Provide the (x, y) coordinate of the cell's center where the given text is located.  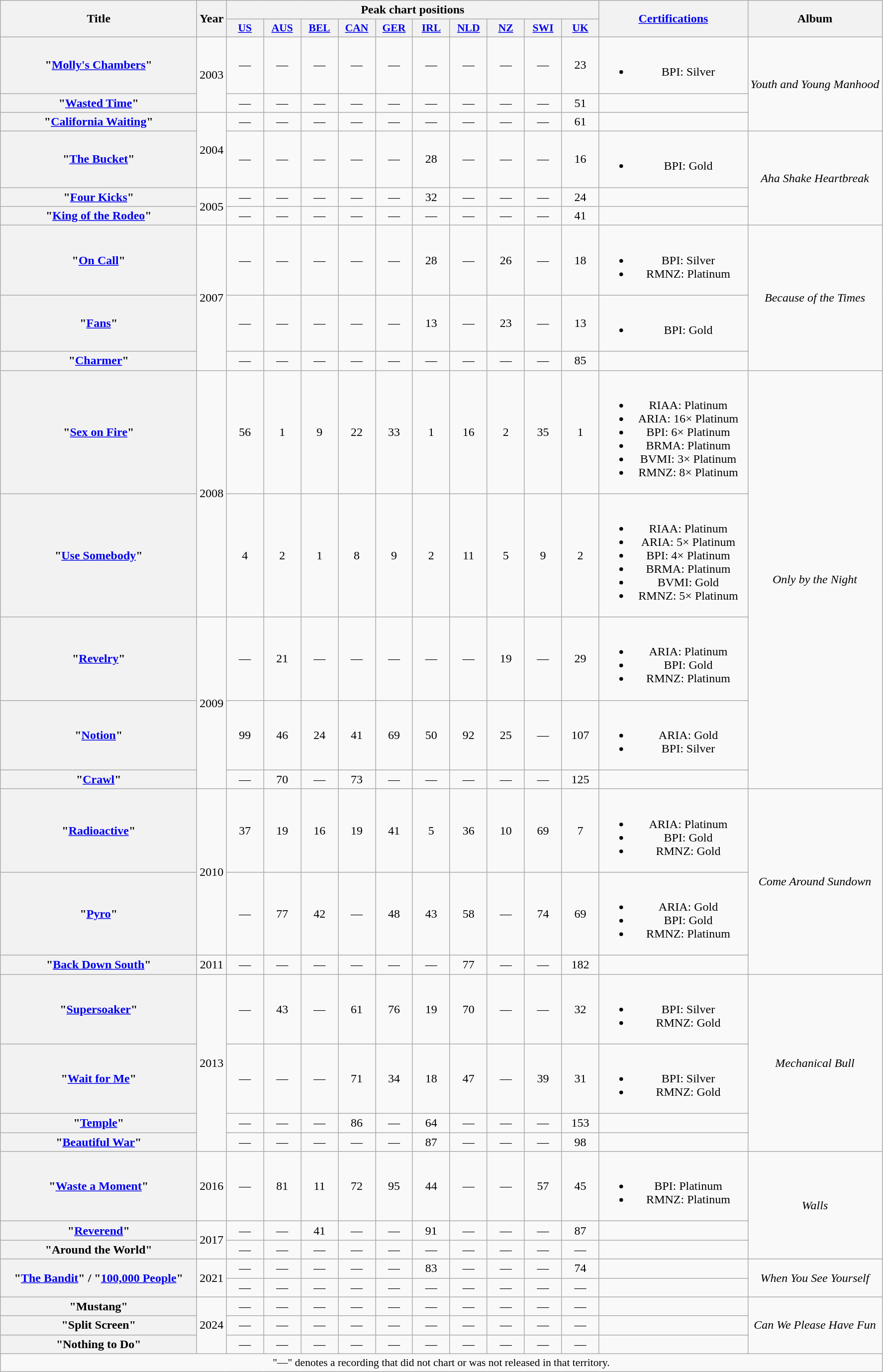
"Wait for Me" (98, 1079)
47 (469, 1079)
46 (283, 735)
Only by the Night (815, 579)
48 (394, 914)
Mechanical Bull (815, 1063)
2013 (212, 1063)
76 (394, 1009)
22 (357, 432)
85 (580, 361)
83 (431, 1268)
"California Waiting" (98, 122)
Title (98, 19)
"Crawl" (98, 779)
"Pyro" (98, 914)
99 (245, 735)
2007 (212, 298)
2021 (212, 1278)
33 (394, 432)
UK (580, 28)
"Molly's Chambers" (98, 65)
Because of the Times (815, 298)
"Notion" (98, 735)
"Revelry" (98, 659)
Come Around Sundown (815, 881)
CAN (357, 28)
34 (394, 1079)
Year (212, 19)
2011 (212, 964)
"Beautiful War" (98, 1142)
Peak chart positions (413, 10)
"Nothing to Do" (98, 1344)
"The Bucket" (98, 159)
64 (431, 1123)
US (245, 28)
"Mustang" (98, 1306)
"Wasted Time" (98, 103)
"Reverend" (98, 1231)
IRL (431, 28)
AUS (283, 28)
25 (505, 735)
21 (283, 659)
BPI: SilverRMNZ: Platinum (674, 260)
107 (580, 735)
92 (469, 735)
RIAA: PlatinumARIA: 16× PlatinumBPI: 6× PlatinumBRMA: PlatinumBVMI: 3× PlatinumRMNZ: 8× Platinum (674, 432)
4 (245, 555)
39 (543, 1079)
26 (505, 260)
91 (431, 1231)
31 (580, 1079)
"Temple" (98, 1123)
2004 (212, 150)
"Four Kicks" (98, 197)
ARIA: GoldBPI: GoldRMNZ: Platinum (674, 914)
RIAA: PlatinumARIA: 5× PlatinumBPI: 4× PlatinumBRMA: PlatinumBVMI: GoldRMNZ: 5× Platinum (674, 555)
72 (357, 1186)
44 (431, 1186)
81 (283, 1186)
56 (245, 432)
"Sex on Fire" (98, 432)
BPI: PlatinumRMNZ: Platinum (674, 1186)
2008 (212, 494)
73 (357, 779)
Walls (815, 1205)
57 (543, 1186)
2024 (212, 1325)
"Charmer" (98, 361)
7 (580, 830)
"King of the Rodeo" (98, 216)
GER (394, 28)
45 (580, 1186)
153 (580, 1123)
"On Call" (98, 260)
2016 (212, 1186)
Aha Shake Heartbreak (815, 178)
58 (469, 914)
"Around the World" (98, 1250)
Can We Please Have Fun (815, 1325)
2009 (212, 703)
95 (394, 1186)
42 (319, 914)
NZ (505, 28)
2017 (212, 1240)
"—" denotes a recording that did not chart or was not released in that territory. (441, 1363)
2005 (212, 207)
ARIA: PlatinumBPI: GoldRMNZ: Platinum (674, 659)
Album (815, 19)
98 (580, 1142)
36 (469, 830)
2010 (212, 872)
37 (245, 830)
Certifications (674, 19)
"The Bandit" / "100,000 People" (98, 1278)
182 (580, 964)
"Back Down South" (98, 964)
2003 (212, 75)
BPI: Silver (674, 65)
NLD (469, 28)
"Supersoaker" (98, 1009)
"Use Somebody" (98, 555)
10 (505, 830)
51 (580, 103)
125 (580, 779)
8 (357, 555)
"Radioactive" (98, 830)
Youth and Young Manhood (815, 84)
71 (357, 1079)
BEL (319, 28)
ARIA: GoldBPI: Silver (674, 735)
35 (543, 432)
"Waste a Moment" (98, 1186)
29 (580, 659)
50 (431, 735)
SWI (543, 28)
86 (357, 1123)
When You See Yourself (815, 1278)
"Fans" (98, 323)
"Split Screen" (98, 1325)
ARIA: PlatinumBPI: GoldRMNZ: Gold (674, 830)
